Capture the cell that displays the provided text and extract its (X, Y) central coordinate. 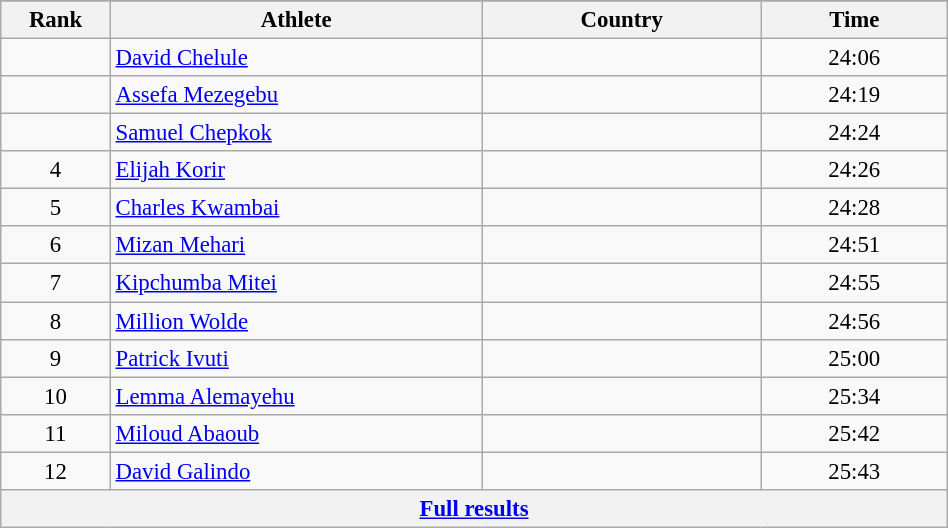
24:55 (854, 283)
10 (56, 396)
Full results (474, 509)
Kipchumba Mitei (296, 283)
25:43 (854, 471)
24:51 (854, 245)
Elijah Korir (296, 170)
Athlete (296, 20)
4 (56, 170)
25:42 (854, 433)
Lemma Alemayehu (296, 396)
Patrick Ivuti (296, 358)
24:56 (854, 321)
David Chelule (296, 58)
6 (56, 245)
David Galindo (296, 471)
Charles Kwambai (296, 208)
24:06 (854, 58)
9 (56, 358)
Assefa Mezegebu (296, 95)
11 (56, 433)
24:28 (854, 208)
5 (56, 208)
Million Wolde (296, 321)
24:24 (854, 133)
8 (56, 321)
Time (854, 20)
25:34 (854, 396)
25:00 (854, 358)
12 (56, 471)
Miloud Abaoub (296, 433)
Country (622, 20)
Mizan Mehari (296, 245)
Rank (56, 20)
7 (56, 283)
24:19 (854, 95)
24:26 (854, 170)
Samuel Chepkok (296, 133)
